Extract the (x, y) coordinate from the center of the cell holding the provided text.  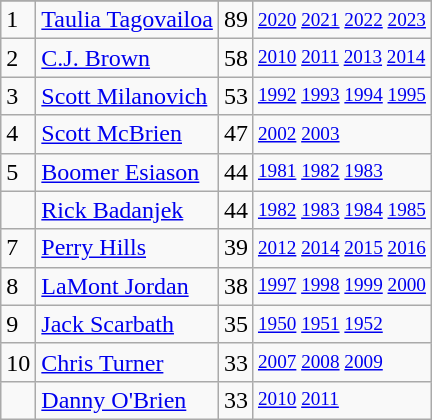
Rick Badanjek (128, 210)
2 (18, 58)
2010 2011 (342, 400)
2020 2021 2022 2023 (342, 20)
Taulia Tagovailoa (128, 20)
1997 1998 1999 2000 (342, 286)
9 (18, 324)
Scott McBrien (128, 134)
1982 1983 1984 1985 (342, 210)
3 (18, 96)
2010 2011 2013 2014 (342, 58)
35 (236, 324)
4 (18, 134)
1992 1993 1994 1995 (342, 96)
89 (236, 20)
1 (18, 20)
Scott Milanovich (128, 96)
2012 2014 2015 2016 (342, 248)
2002 2003 (342, 134)
7 (18, 248)
53 (236, 96)
47 (236, 134)
10 (18, 362)
C.J. Brown (128, 58)
Boomer Esiason (128, 172)
38 (236, 286)
Perry Hills (128, 248)
Jack Scarbath (128, 324)
5 (18, 172)
1981 1982 1983 (342, 172)
LaMont Jordan (128, 286)
8 (18, 286)
39 (236, 248)
1950 1951 1952 (342, 324)
Danny O'Brien (128, 400)
Chris Turner (128, 362)
58 (236, 58)
2007 2008 2009 (342, 362)
